Extract the (X, Y) coordinate from the center of the cell holding the provided text.  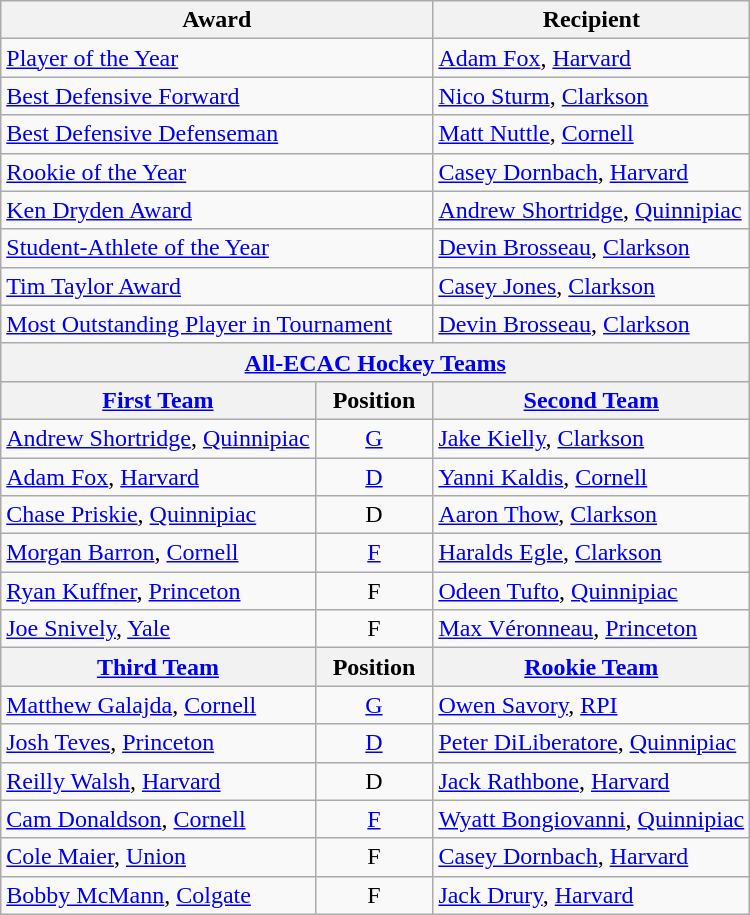
Odeen Tufto, Quinnipiac (592, 591)
Josh Teves, Princeton (158, 743)
Second Team (592, 400)
Max Véronneau, Princeton (592, 629)
Reilly Walsh, Harvard (158, 781)
Tim Taylor Award (217, 286)
Matthew Galajda, Cornell (158, 705)
Most Outstanding Player in Tournament (217, 324)
First Team (158, 400)
Jack Drury, Harvard (592, 895)
Nico Sturm, Clarkson (592, 96)
Aaron Thow, Clarkson (592, 515)
Haralds Egle, Clarkson (592, 553)
Recipient (592, 20)
All-ECAC Hockey Teams (376, 362)
Joe Snively, Yale (158, 629)
Wyatt Bongiovanni, Quinnipiac (592, 819)
Chase Priskie, Quinnipiac (158, 515)
Best Defensive Forward (217, 96)
Cam Donaldson, Cornell (158, 819)
Rookie of the Year (217, 172)
Matt Nuttle, Cornell (592, 134)
Owen Savory, RPI (592, 705)
Student-Athlete of the Year (217, 248)
Award (217, 20)
Peter DiLiberatore, Quinnipiac (592, 743)
Best Defensive Defenseman (217, 134)
Rookie Team (592, 667)
Player of the Year (217, 58)
Cole Maier, Union (158, 857)
Jake Kielly, Clarkson (592, 438)
Third Team (158, 667)
Bobby McMann, Colgate (158, 895)
Casey Jones, Clarkson (592, 286)
Jack Rathbone, Harvard (592, 781)
Ken Dryden Award (217, 210)
Yanni Kaldis, Cornell (592, 477)
Morgan Barron, Cornell (158, 553)
Ryan Kuffner, Princeton (158, 591)
